Locate the cell with the specified text and output its (x, y) center coordinate. 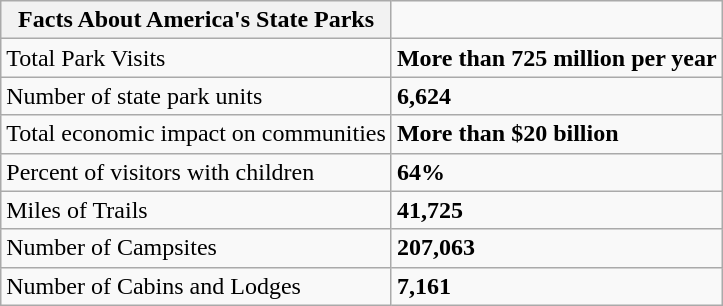
41,725 (556, 210)
207,063 (556, 248)
More than 725 million per year (556, 58)
64% (556, 172)
Facts About America's State Parks (196, 20)
Total economic impact on communities (196, 134)
Number of state park units (196, 96)
6,624 (556, 96)
Percent of visitors with children (196, 172)
Number of Campsites (196, 248)
Number of Cabins and Lodges (196, 286)
More than $20 billion (556, 134)
Total Park Visits (196, 58)
7,161 (556, 286)
Miles of Trails (196, 210)
